Pinpoint the cell where the given text exists, returning its (X, Y) midpoint coordinate. 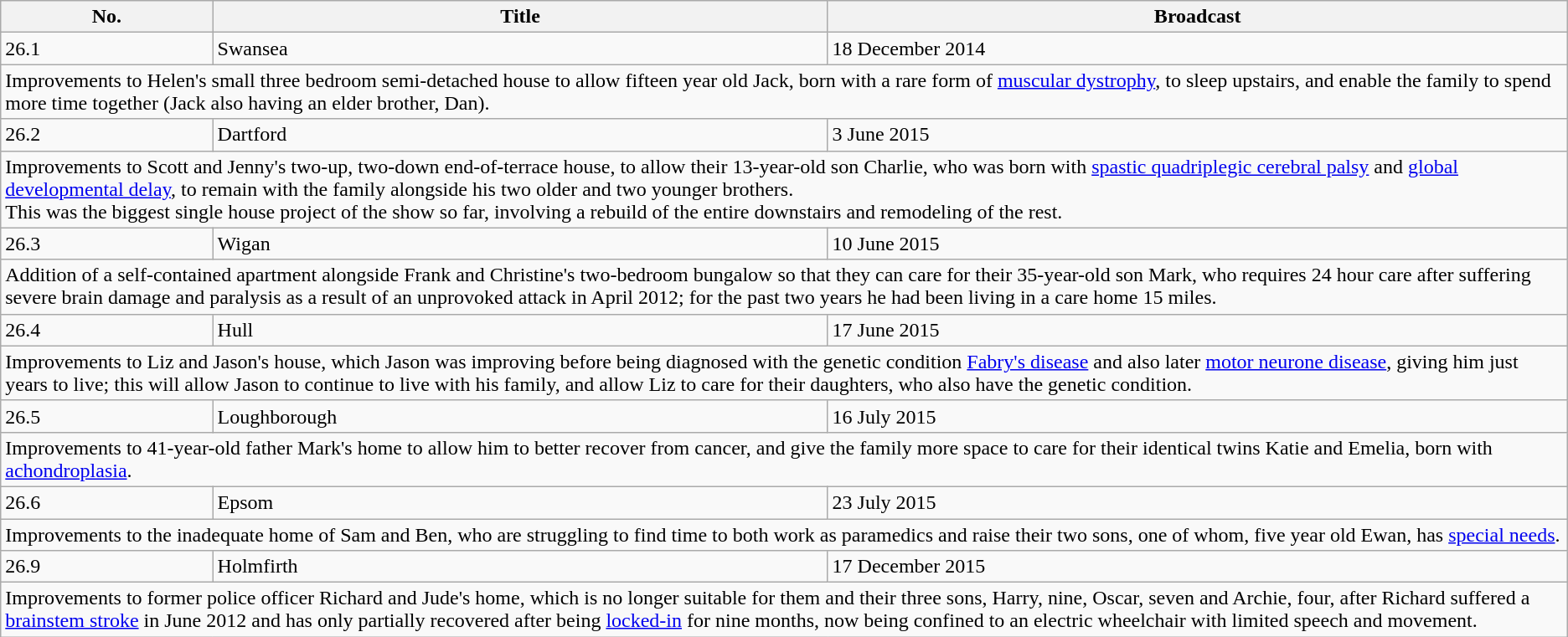
26.2 (107, 135)
Hull (520, 330)
Loughborough (520, 416)
Holmfirth (520, 567)
18 December 2014 (1198, 49)
26.4 (107, 330)
Dartford (520, 135)
10 June 2015 (1198, 244)
3 June 2015 (1198, 135)
26.9 (107, 567)
Broadcast (1198, 17)
Swansea (520, 49)
26.1 (107, 49)
Wigan (520, 244)
Title (520, 17)
23 July 2015 (1198, 502)
No. (107, 17)
17 June 2015 (1198, 330)
17 December 2015 (1198, 567)
16 July 2015 (1198, 416)
26.5 (107, 416)
26.6 (107, 502)
26.3 (107, 244)
Epsom (520, 502)
